Determine the (X, Y) coordinate at the center of the cell enclosing the given text.  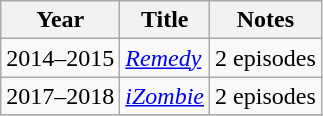
Remedy (165, 58)
Year (60, 20)
Title (165, 20)
2014–2015 (60, 58)
iZombie (165, 96)
Notes (266, 20)
2017–2018 (60, 96)
